Search for the cell housing the specified text and yield its [X, Y] center coordinate. 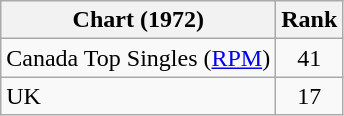
17 [310, 96]
UK [138, 96]
Chart (1972) [138, 20]
Canada Top Singles (RPM) [138, 58]
41 [310, 58]
Rank [310, 20]
